Scan for the cell matching the given text and deliver its [X, Y] coordinate at center. 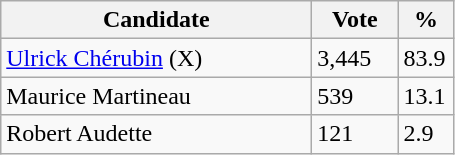
83.9 [426, 58]
13.1 [426, 96]
Candidate [156, 20]
Vote [355, 20]
Ulrick Chérubin (X) [156, 58]
% [426, 20]
2.9 [426, 134]
Robert Audette [156, 134]
121 [355, 134]
Maurice Martineau [156, 96]
3,445 [355, 58]
539 [355, 96]
